Locate the cell with the specified text and output its (X, Y) center coordinate. 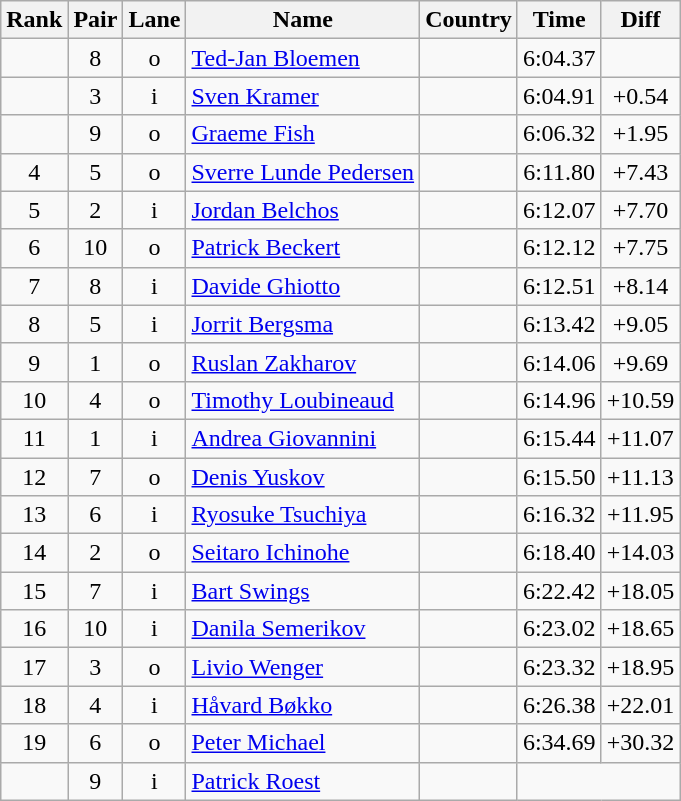
6:15.44 (559, 438)
+7.70 (640, 210)
6:12.12 (559, 248)
13 (34, 515)
15 (34, 591)
Ryosuke Tsuchiya (303, 515)
6:06.32 (559, 134)
Jordan Belchos (303, 210)
Rank (34, 20)
+11.07 (640, 438)
+1.95 (640, 134)
6:14.06 (559, 362)
Sverre Lunde Pedersen (303, 172)
Bart Swings (303, 591)
6:23.02 (559, 629)
Danila Semerikov (303, 629)
Ruslan Zakharov (303, 362)
6:12.51 (559, 286)
16 (34, 629)
Patrick Beckert (303, 248)
Time (559, 20)
+22.01 (640, 705)
+9.05 (640, 324)
+18.95 (640, 667)
Diff (640, 20)
6:34.69 (559, 743)
+10.59 (640, 400)
6:15.50 (559, 477)
+14.03 (640, 553)
Timothy Loubineaud (303, 400)
6:16.32 (559, 515)
6:13.42 (559, 324)
6:18.40 (559, 553)
6:11.80 (559, 172)
Country (469, 20)
6:23.32 (559, 667)
+18.65 (640, 629)
17 (34, 667)
6:22.42 (559, 591)
6:04.37 (559, 58)
18 (34, 705)
Jorrit Bergsma (303, 324)
Pair (96, 20)
+11.13 (640, 477)
Sven Kramer (303, 96)
6:04.91 (559, 96)
Livio Wenger (303, 667)
+9.69 (640, 362)
Patrick Roest (303, 781)
+8.14 (640, 286)
14 (34, 553)
11 (34, 438)
12 (34, 477)
+7.43 (640, 172)
Andrea Giovannini (303, 438)
+11.95 (640, 515)
Name (303, 20)
Ted-Jan Bloemen (303, 58)
Peter Michael (303, 743)
+7.75 (640, 248)
Seitaro Ichinohe (303, 553)
19 (34, 743)
+18.05 (640, 591)
6:12.07 (559, 210)
Håvard Bøkko (303, 705)
Denis Yuskov (303, 477)
+30.32 (640, 743)
Lane (154, 20)
Davide Ghiotto (303, 286)
6:14.96 (559, 400)
Graeme Fish (303, 134)
6:26.38 (559, 705)
+0.54 (640, 96)
